Scan for the cell matching the given text and deliver its (X, Y) coordinate at center. 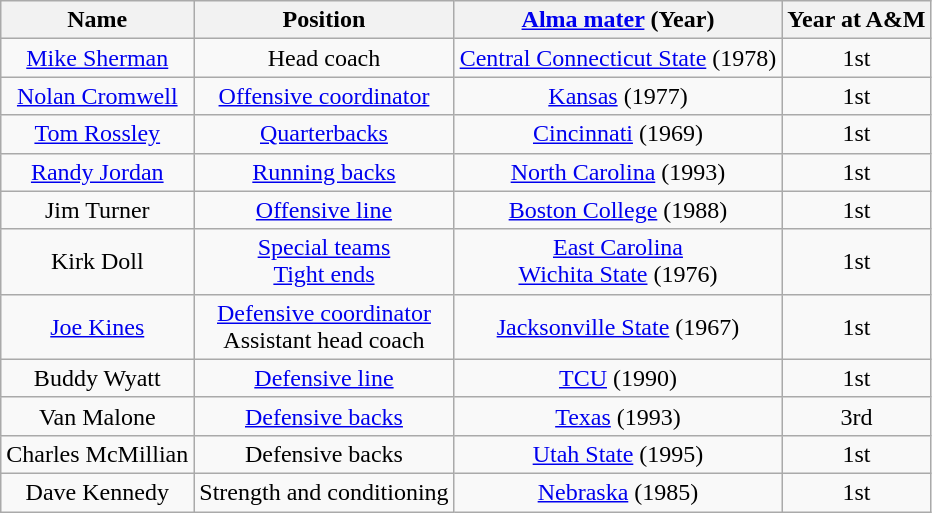
3rd (856, 416)
East CarolinaWichita State (1976) (618, 262)
Defensive line (324, 378)
Year at A&M (856, 20)
Running backs (324, 172)
Quarterbacks (324, 134)
Alma mater (Year) (618, 20)
Dave Kennedy (98, 492)
Jim Turner (98, 210)
Charles McMillian (98, 454)
Kansas (1977) (618, 96)
Texas (1993) (618, 416)
Van Malone (98, 416)
Strength and conditioning (324, 492)
Name (98, 20)
Joe Kines (98, 326)
Head coach (324, 58)
North Carolina (1993) (618, 172)
Offensive line (324, 210)
TCU (1990) (618, 378)
Boston College (1988) (618, 210)
Offensive coordinator (324, 96)
Nebraska (1985) (618, 492)
Jacksonville State (1967) (618, 326)
Nolan Cromwell (98, 96)
Buddy Wyatt (98, 378)
Defensive coordinatorAssistant head coach (324, 326)
Mike Sherman (98, 58)
Randy Jordan (98, 172)
Position (324, 20)
Special teamsTight ends (324, 262)
Central Connecticut State (1978) (618, 58)
Tom Rossley (98, 134)
Cincinnati (1969) (618, 134)
Utah State (1995) (618, 454)
Kirk Doll (98, 262)
